Locate the cell with the specified text and output its [X, Y] center coordinate. 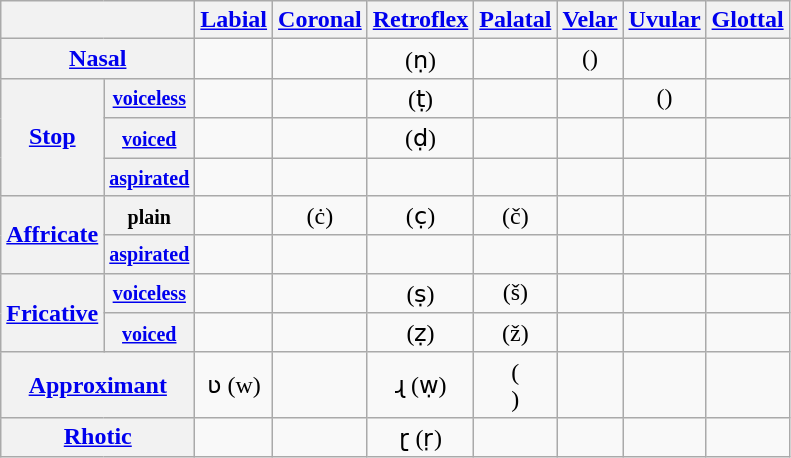
(ṭ) [420, 98]
Velar [590, 20]
plain [150, 216]
Coronal [320, 20]
Nasal [98, 59]
Stop [52, 136]
(ž) [516, 333]
ɽ (ṛ) [420, 437]
(ċ) [320, 216]
(ṇ) [420, 59]
Palatal [516, 20]
Retroflex [420, 20]
Fricative [52, 312]
(c̣) [420, 216]
Labial [234, 20]
(ẓ) [420, 333]
Approximant [98, 384]
Affricate [52, 235]
(ḍ) [420, 138]
Rhotic [98, 437]
Glottal [748, 20]
ɻ (ẉ) [420, 384]
(š) [516, 293]
ʋ (w) [234, 384]
Uvular [664, 20]
(ṣ) [420, 293]
(č) [516, 216]
